Output the (X, Y) coordinate of the center of the cell containing the given text.  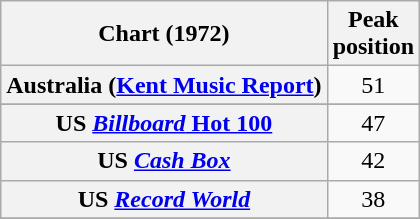
US Billboard Hot 100 (164, 123)
US Cash Box (164, 161)
42 (373, 161)
47 (373, 123)
Peakposition (373, 34)
38 (373, 199)
Chart (1972) (164, 34)
51 (373, 85)
Australia (Kent Music Report) (164, 85)
US Record World (164, 199)
